Extract the (x, y) coordinate from the center of the cell holding the provided text.  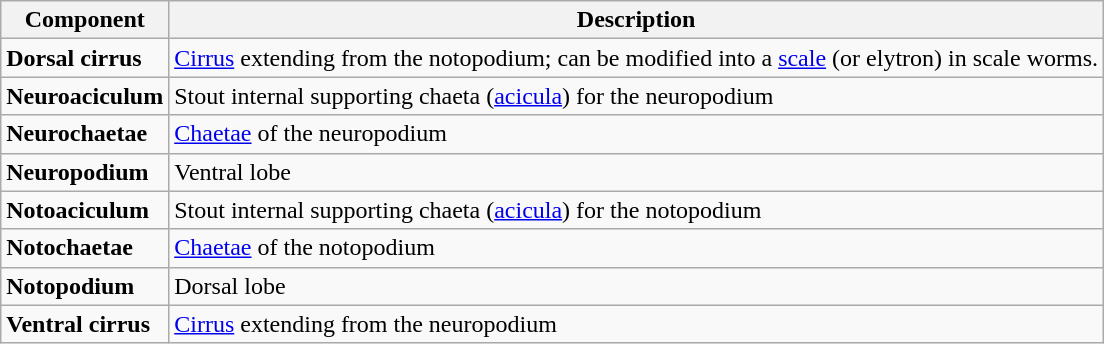
Stout internal supporting chaeta (acicula) for the neuropodium (636, 96)
Notoaciculum (85, 210)
Notochaetae (85, 248)
Cirrus extending from the neuropodium (636, 324)
Notopodium (85, 286)
Description (636, 20)
Ventral lobe (636, 172)
Neuropodium (85, 172)
Neuroaciculum (85, 96)
Cirrus extending from the notopodium; can be modified into a scale (or elytron) in scale worms. (636, 58)
Dorsal cirrus (85, 58)
Stout internal supporting chaeta (acicula) for the notopodium (636, 210)
Dorsal lobe (636, 286)
Chaetae of the neuropodium (636, 134)
Ventral cirrus (85, 324)
Neurochaetae (85, 134)
Chaetae of the notopodium (636, 248)
Component (85, 20)
